Find where the given text appears and provide that cell's center as [X, Y] coordinate. 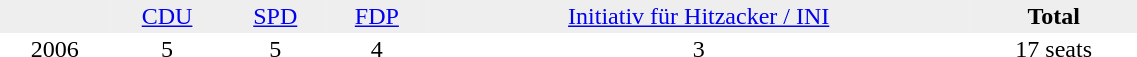
Initiativ für Hitzacker / INI [699, 16]
FDP [377, 16]
SPD [276, 16]
CDU [168, 16]
